Extract the [x, y] coordinate from the center of the cell holding the provided text.  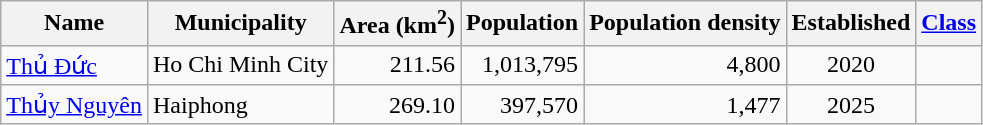
Name [74, 24]
269.10 [398, 105]
Thủy Nguyên [74, 105]
2020 [851, 65]
Municipality [240, 24]
1,477 [685, 105]
Ho Chi Minh City [240, 65]
Thủ Đức [74, 65]
2025 [851, 105]
Class [949, 24]
Established [851, 24]
Area (km2) [398, 24]
1,013,795 [522, 65]
397,570 [522, 105]
Haiphong [240, 105]
211.56 [398, 65]
4,800 [685, 65]
Population density [685, 24]
Population [522, 24]
